Provide the (X, Y) coordinate of the cell's center where the given text is located.  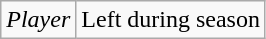
Left during season (171, 20)
Player (38, 20)
